Search for the cell housing the specified text and yield its (x, y) center coordinate. 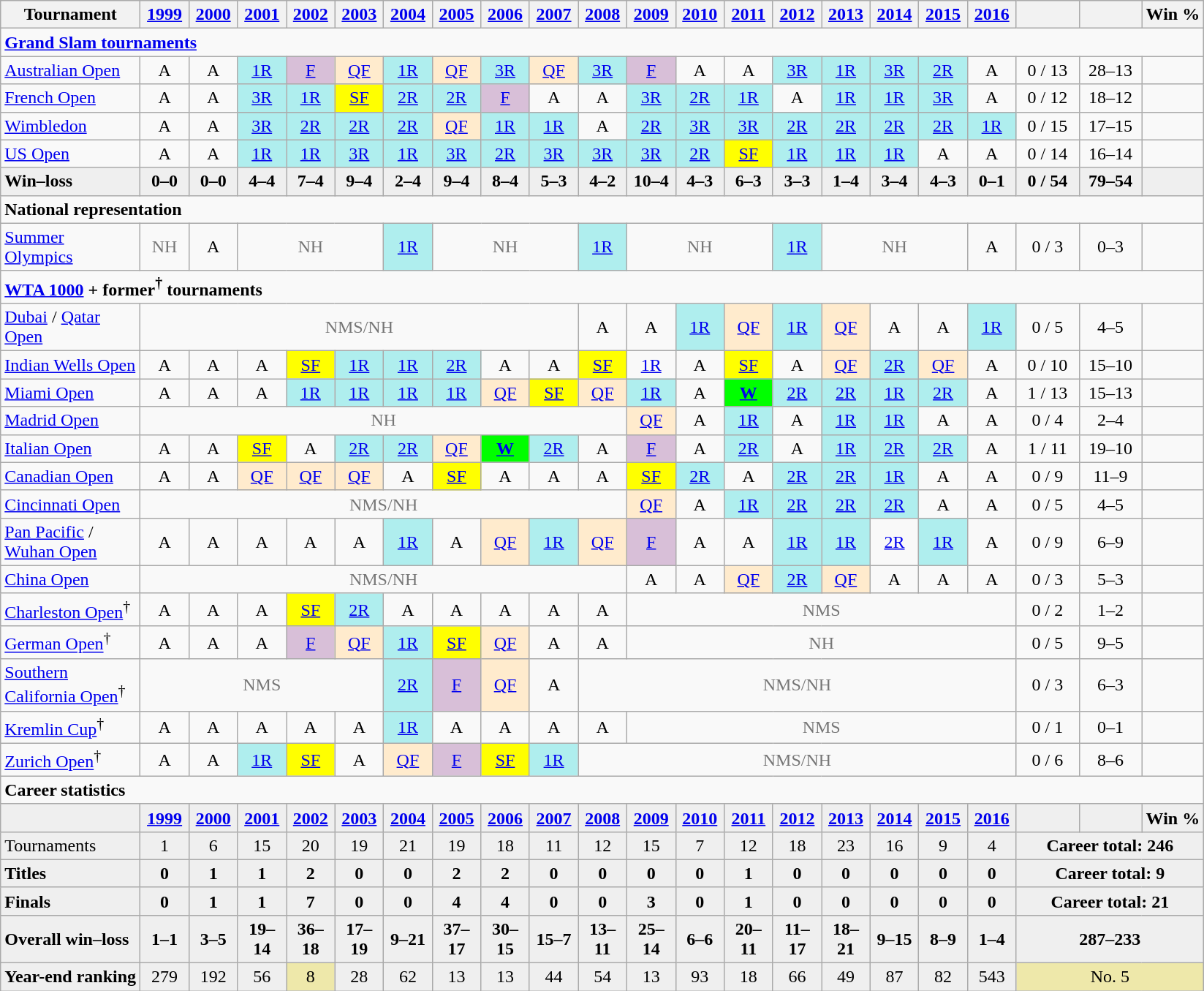
3–3 (797, 181)
279 (165, 977)
0 / 12 (1048, 98)
11–9 (1110, 476)
11–17 (797, 939)
Overall win–loss (70, 939)
4–4 (262, 181)
1–1 (165, 939)
Career total: 9 (1110, 873)
9–15 (895, 939)
17–15 (1110, 126)
9–5 (1110, 642)
3–5 (213, 939)
4–2 (602, 181)
Win–loss (70, 181)
Italian Open (70, 448)
54 (602, 977)
Tournament (70, 15)
18–21 (847, 939)
Indian Wells Open (70, 365)
87 (895, 977)
0 / 1 (1048, 727)
Cincinnati Open (70, 504)
Zurich Open† (70, 761)
15–13 (1110, 393)
3–4 (895, 181)
56 (262, 977)
Year-end ranking (70, 977)
1–2 (1110, 610)
66 (797, 977)
7–4 (311, 181)
China Open (70, 579)
US Open (70, 154)
National representation (602, 209)
543 (991, 977)
Southern California Open† (70, 685)
192 (213, 977)
Charleston Open† (70, 610)
8–9 (943, 939)
79–54 (1110, 181)
37–17 (456, 939)
19–10 (1110, 448)
Madrid Open (70, 421)
19–14 (262, 939)
11 (554, 845)
Career statistics (602, 790)
44 (554, 977)
0 / 4 (1048, 421)
15–7 (554, 939)
0 / 14 (1048, 154)
21 (408, 845)
0 / 54 (1048, 181)
Miami Open (70, 393)
13–11 (602, 939)
0 / 10 (1048, 365)
16–14 (1110, 154)
1 / 11 (1048, 448)
Tournaments (70, 845)
82 (943, 977)
Wimbledon (70, 126)
German Open† (70, 642)
Titles (70, 873)
WTA 1000 + former† tournaments (602, 287)
0 / 15 (1048, 126)
0–3 (1110, 247)
8 (311, 977)
28 (360, 977)
Australian Open (70, 70)
Summer Olympics (70, 247)
0 / 13 (1048, 70)
Grand Slam tournaments (602, 42)
17–19 (360, 939)
8–4 (506, 181)
Finals (70, 901)
62 (408, 977)
Pan Pacific / Wuhan Open (70, 541)
20 (311, 845)
Kremlin Cup† (70, 727)
Career total: 246 (1110, 845)
6–9 (1110, 541)
15–10 (1110, 365)
6 (213, 845)
8–6 (1110, 761)
30–15 (506, 939)
3 (651, 901)
25–14 (651, 939)
0 / 6 (1048, 761)
No. 5 (1110, 977)
Career total: 21 (1110, 901)
9–21 (408, 939)
French Open (70, 98)
28–13 (1110, 70)
93 (700, 977)
20–11 (749, 939)
6–6 (700, 939)
9 (943, 845)
18–12 (1110, 98)
1 / 13 (1048, 393)
287–233 (1110, 939)
10–4 (651, 181)
Dubai / Qatar Open (70, 328)
0 / 2 (1048, 610)
36–18 (311, 939)
Canadian Open (70, 476)
49 (847, 977)
16 (895, 845)
23 (847, 845)
